Provide the (X, Y) coordinate of the cell's center where the given text is located.  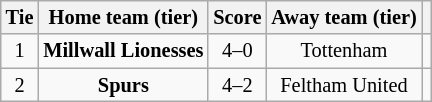
Tottenham (344, 51)
1 (20, 51)
Tie (20, 17)
Score (237, 17)
4–0 (237, 51)
Spurs (123, 85)
Away team (tier) (344, 17)
Feltham United (344, 85)
Home team (tier) (123, 17)
4–2 (237, 85)
2 (20, 85)
Millwall Lionesses (123, 51)
